Search for the cell housing the specified text and yield its (x, y) center coordinate. 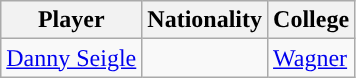
Nationality (205, 20)
Wagner (312, 58)
Danny Seigle (72, 58)
College (312, 20)
Player (72, 20)
